Capture the cell that displays the provided text and extract its [x, y] central coordinate. 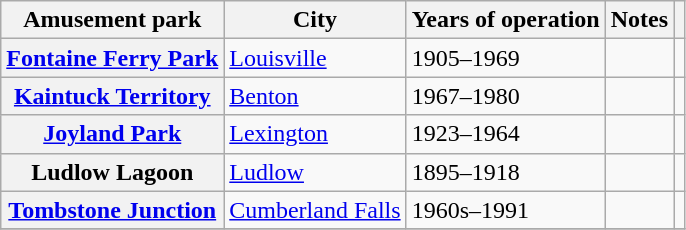
1960s–1991 [506, 210]
1895–1918 [506, 172]
1905–1969 [506, 58]
Ludlow [315, 172]
Benton [315, 96]
City [315, 20]
Amusement park [112, 20]
Notes [639, 20]
Ludlow Lagoon [112, 172]
Cumberland Falls [315, 210]
1967–1980 [506, 96]
Fontaine Ferry Park [112, 58]
1923–1964 [506, 134]
Years of operation [506, 20]
Tombstone Junction [112, 210]
Lexington [315, 134]
Joyland Park [112, 134]
Kaintuck Territory [112, 96]
Louisville [315, 58]
